Detect which cell encompasses the target text, then output its [x, y] center coordinate. 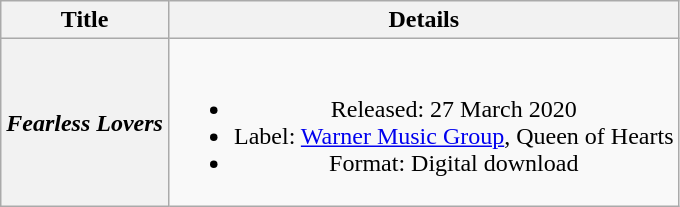
Fearless Lovers [85, 122]
Details [424, 20]
Released: 27 March 2020Label: Warner Music Group, Queen of HeartsFormat: Digital download [424, 122]
Title [85, 20]
